Pinpoint the cell where the given text exists, returning its [X, Y] midpoint coordinate. 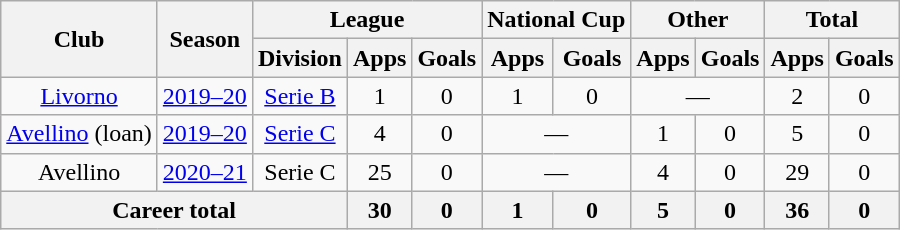
Club [80, 39]
2020–21 [204, 172]
Career total [174, 210]
League [366, 20]
30 [379, 210]
36 [797, 210]
Division [300, 58]
Total [832, 20]
Serie B [300, 96]
29 [797, 172]
Avellino (loan) [80, 134]
25 [379, 172]
Season [204, 39]
Livorno [80, 96]
National Cup [556, 20]
Other [698, 20]
Avellino [80, 172]
2 [797, 96]
